Output the (X, Y) coordinate of the center of the cell containing the given text.  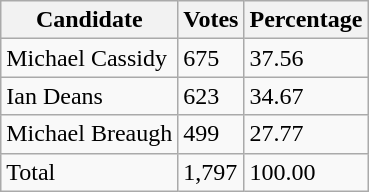
27.77 (306, 134)
37.56 (306, 58)
Ian Deans (90, 96)
Percentage (306, 20)
100.00 (306, 172)
Votes (211, 20)
34.67 (306, 96)
Michael Cassidy (90, 58)
Michael Breaugh (90, 134)
675 (211, 58)
1,797 (211, 172)
Candidate (90, 20)
623 (211, 96)
499 (211, 134)
Total (90, 172)
